Detect which cell encompasses the target text, then output its [x, y] center coordinate. 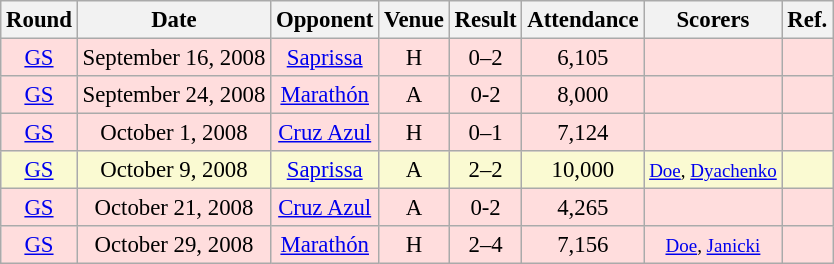
6,105 [583, 58]
2–4 [486, 245]
8,000 [583, 95]
Doe, Dyachenko [713, 170]
Round [39, 20]
October 9, 2008 [174, 170]
Result [486, 20]
September 24, 2008 [174, 95]
4,265 [583, 208]
Date [174, 20]
10,000 [583, 170]
Attendance [583, 20]
Doe, Janicki [713, 245]
0–2 [486, 58]
2–2 [486, 170]
Scorers [713, 20]
September 16, 2008 [174, 58]
Venue [414, 20]
7,124 [583, 133]
October 29, 2008 [174, 245]
0–1 [486, 133]
7,156 [583, 245]
Ref. [807, 20]
Opponent [325, 20]
October 1, 2008 [174, 133]
October 21, 2008 [174, 208]
